Return [X, Y] of the center of cell containing provided text 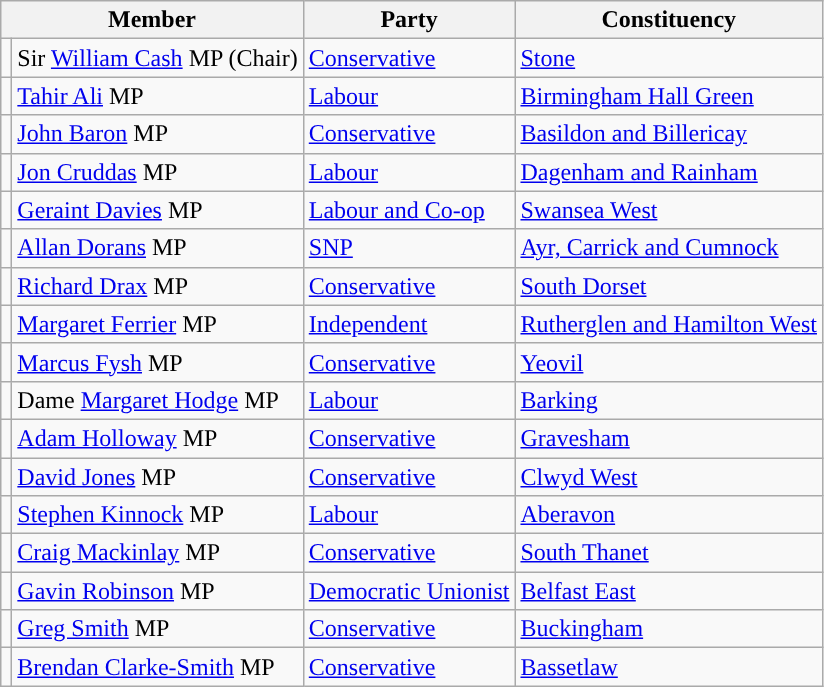
Belfast East [669, 591]
Gavin Robinson MP [158, 591]
SNP [409, 248]
David Jones MP [158, 477]
Buckingham [669, 629]
Democratic Unionist [409, 591]
Independent [409, 324]
Allan Dorans MP [158, 248]
Basildon and Billericay [669, 134]
Jon Cruddas MP [158, 172]
Bassetlaw [669, 667]
South Thanet [669, 553]
Adam Holloway MP [158, 438]
Stephen Kinnock MP [158, 515]
Craig Mackinlay MP [158, 553]
Margaret Ferrier MP [158, 324]
Party [409, 20]
Dagenham and Rainham [669, 172]
Birmingham Hall Green [669, 96]
Tahir Ali MP [158, 96]
Brendan Clarke-Smith MP [158, 667]
Dame Margaret Hodge MP [158, 400]
Rutherglen and Hamilton West [669, 324]
Ayr, Carrick and Cumnock [669, 248]
Sir William Cash MP (Chair) [158, 58]
South Dorset [669, 286]
Stone [669, 58]
John Baron MP [158, 134]
Constituency [669, 20]
Richard Drax MP [158, 286]
Greg Smith MP [158, 629]
Barking [669, 400]
Aberavon [669, 515]
Clwyd West [669, 477]
Geraint Davies MP [158, 210]
Labour and Co-op [409, 210]
Marcus Fysh MP [158, 362]
Swansea West [669, 210]
Gravesham [669, 438]
Yeovil [669, 362]
Member [152, 20]
